Provide the [x, y] coordinate of the cell's center where the given text is located.  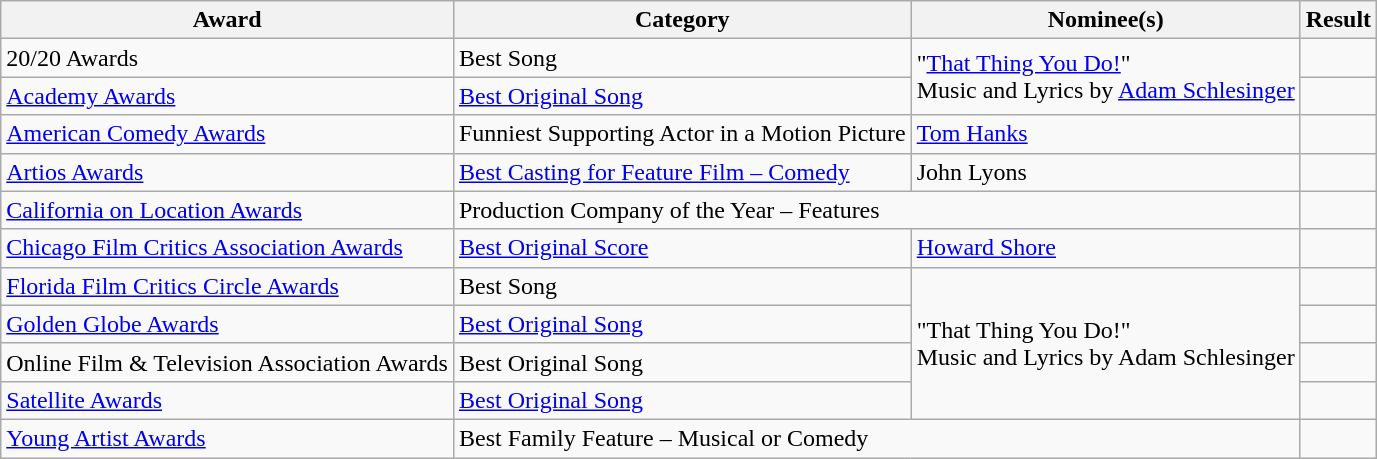
Best Casting for Feature Film – Comedy [682, 172]
Golden Globe Awards [228, 324]
Online Film & Television Association Awards [228, 362]
Artios Awards [228, 172]
Young Artist Awards [228, 438]
Funniest Supporting Actor in a Motion Picture [682, 134]
Satellite Awards [228, 400]
Best Family Feature – Musical or Comedy [876, 438]
John Lyons [1106, 172]
Florida Film Critics Circle Awards [228, 286]
Howard Shore [1106, 248]
Tom Hanks [1106, 134]
Award [228, 20]
Production Company of the Year – Features [876, 210]
Category [682, 20]
California on Location Awards [228, 210]
Nominee(s) [1106, 20]
American Comedy Awards [228, 134]
Academy Awards [228, 96]
Result [1338, 20]
Best Original Score [682, 248]
Chicago Film Critics Association Awards [228, 248]
20/20 Awards [228, 58]
